Capture the cell that displays the provided text and extract its [X, Y] central coordinate. 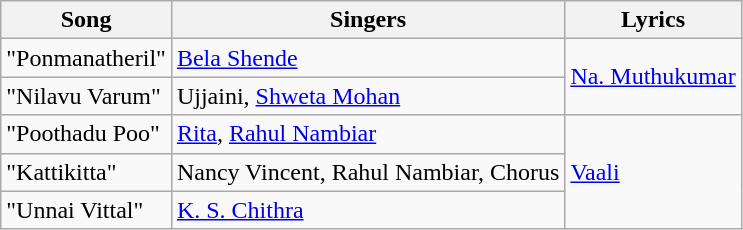
Singers [368, 20]
Lyrics [653, 20]
"Ponmanatheril" [86, 58]
"Nilavu Varum" [86, 96]
"Kattikitta" [86, 172]
Vaali [653, 172]
Nancy Vincent, Rahul Nambiar, Chorus [368, 172]
Rita, Rahul Nambiar [368, 134]
"Unnai Vittal" [86, 210]
"Poothadu Poo" [86, 134]
Song [86, 20]
Bela Shende [368, 58]
K. S. Chithra [368, 210]
Na. Muthukumar [653, 77]
Ujjaini, Shweta Mohan [368, 96]
